From the cell containing the given text, extract its center point as (X, Y) coordinate. 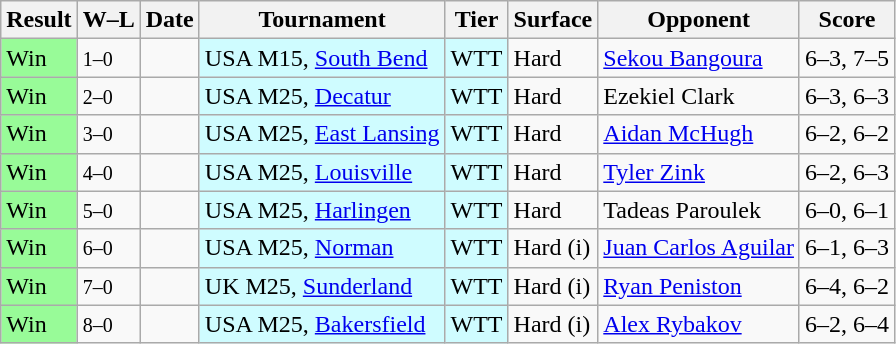
Surface (553, 20)
USA M25, Harlingen (322, 210)
8–0 (108, 324)
Tadeas Paroulek (699, 210)
6–2, 6–3 (846, 172)
5–0 (108, 210)
Tier (476, 20)
Tyler Zink (699, 172)
USA M25, Norman (322, 248)
Juan Carlos Aguilar (699, 248)
6–3, 6–3 (846, 96)
Sekou Bangoura (699, 58)
Score (846, 20)
6–3, 7–5 (846, 58)
2–0 (108, 96)
USA M25, Bakersfield (322, 324)
1–0 (108, 58)
Aidan McHugh (699, 134)
7–0 (108, 286)
Ryan Peniston (699, 286)
6–4, 6–2 (846, 286)
USA M25, Decatur (322, 96)
Ezekiel Clark (699, 96)
Opponent (699, 20)
Alex Rybakov (699, 324)
UK M25, Sunderland (322, 286)
6–2, 6–2 (846, 134)
Date (170, 20)
USA M25, East Lansing (322, 134)
6–2, 6–4 (846, 324)
USA M25, Louisville (322, 172)
6–0 (108, 248)
USA M15, South Bend (322, 58)
Tournament (322, 20)
3–0 (108, 134)
Result (39, 20)
4–0 (108, 172)
6–0, 6–1 (846, 210)
6–1, 6–3 (846, 248)
W–L (108, 20)
